Output the [x, y] coordinate of the center of the cell containing the given text.  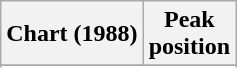
Chart (1988) [72, 34]
Peakposition [189, 34]
